Identify which cell holds the provided text, then report its [x, y] central coordinate. 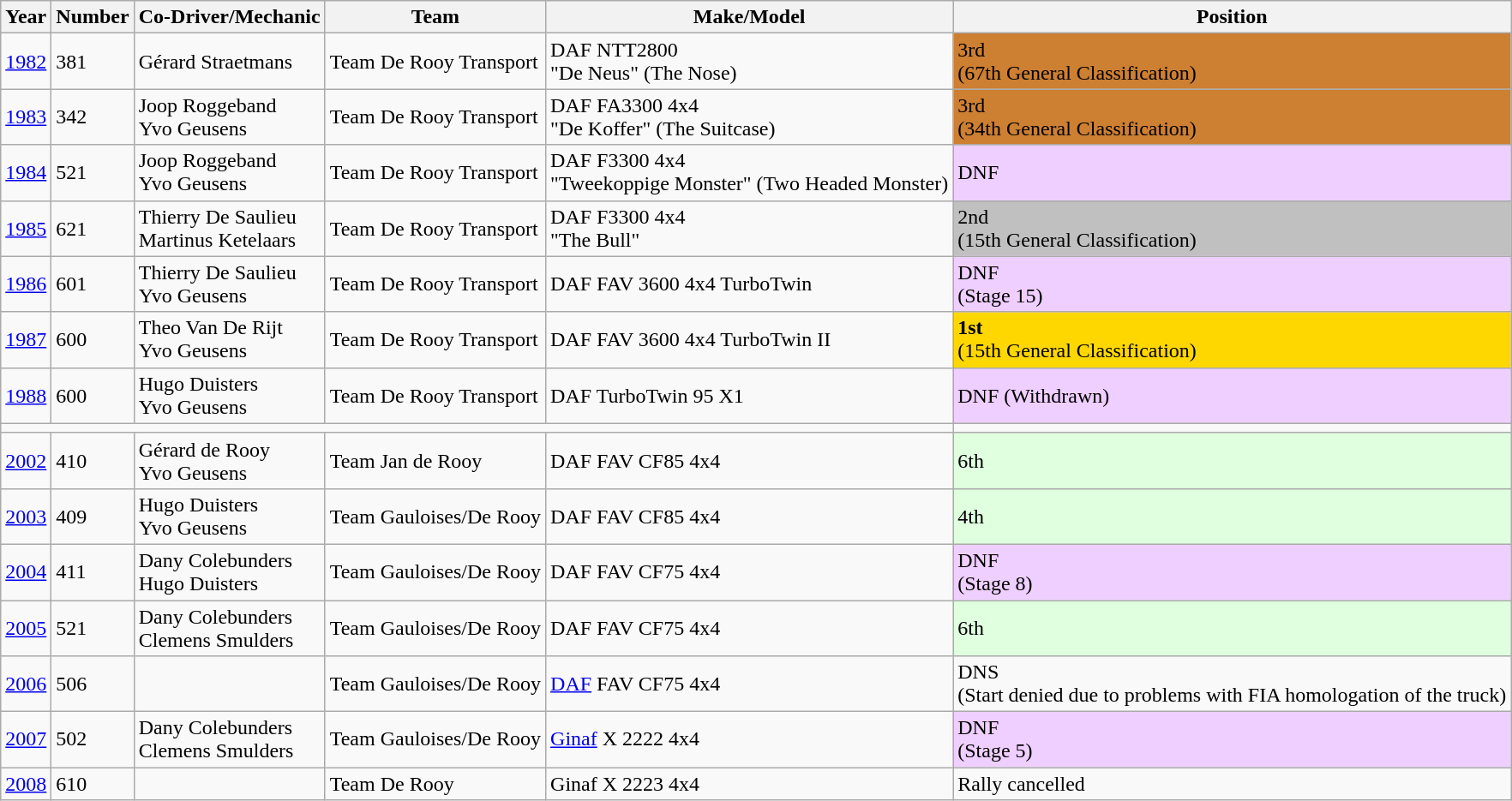
381 [93, 62]
1983 [26, 117]
Ginaf X 2223 4x4 [749, 784]
502 [93, 740]
1987 [26, 339]
Position [1233, 17]
2004 [26, 572]
1982 [26, 62]
1988 [26, 396]
342 [93, 117]
Rally cancelled [1233, 784]
Theo Van De Rijt Yvo Geusens [230, 339]
1984 [26, 173]
1st(15th General Classification) [1233, 339]
DNF(Stage 8) [1233, 572]
DNS(Start denied due to problems with FIA homologation of the truck) [1233, 684]
Co-Driver/Mechanic [230, 17]
Make/Model [749, 17]
4th [1233, 516]
3rd(67th General Classification) [1233, 62]
2007 [26, 740]
2008 [26, 784]
Number [93, 17]
2002 [26, 461]
Team Jan de Rooy [435, 461]
DNF (Withdrawn) [1233, 396]
DNF(Stage 5) [1233, 740]
Dany Colebunders Hugo Duisters [230, 572]
Team De Rooy [435, 784]
DAF FAV 3600 4x4 TurboTwin II [749, 339]
409 [93, 516]
2006 [26, 684]
DNF [1233, 173]
2nd(15th General Classification) [1233, 228]
Year [26, 17]
Thierry De Saulieu Yvo Geusens [230, 284]
610 [93, 784]
Team [435, 17]
Gérard Straetmans [230, 62]
1985 [26, 228]
Ginaf X 2222 4x4 [749, 740]
411 [93, 572]
DAF FA3300 4x4"De Koffer" (The Suitcase) [749, 117]
DAF F3300 4x4"Tweekoppige Monster" (Two Headed Monster) [749, 173]
621 [93, 228]
2003 [26, 516]
DAF NTT2800"De Neus" (The Nose) [749, 62]
1986 [26, 284]
601 [93, 284]
2005 [26, 627]
DAF F3300 4x4"The Bull" [749, 228]
410 [93, 461]
DNF(Stage 15) [1233, 284]
DAF FAV 3600 4x4 TurboTwin [749, 284]
506 [93, 684]
Gérard de Rooy Yvo Geusens [230, 461]
3rd(34th General Classification) [1233, 117]
Thierry De Saulieu Martinus Ketelaars [230, 228]
DAF TurboTwin 95 X1 [749, 396]
